From the cell containing the given text, extract its center point as [x, y] coordinate. 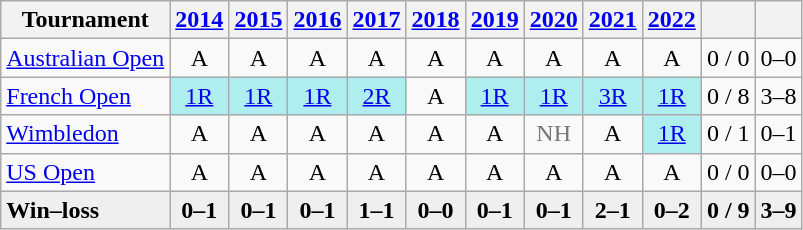
2020 [554, 20]
0 / 8 [728, 96]
French Open [86, 96]
NH [554, 134]
2021 [612, 20]
3R [612, 96]
2018 [436, 20]
2–1 [612, 210]
3–9 [778, 210]
2022 [672, 20]
Tournament [86, 20]
0 / 1 [728, 134]
2019 [494, 20]
2014 [200, 20]
US Open [86, 172]
Australian Open [86, 58]
2016 [318, 20]
2015 [258, 20]
0 / 9 [728, 210]
2R [376, 96]
0–2 [672, 210]
1–1 [376, 210]
Win–loss [86, 210]
Wimbledon [86, 134]
3–8 [778, 96]
2017 [376, 20]
